Determine the [X, Y] coordinate at the center of the cell enclosing the given text.  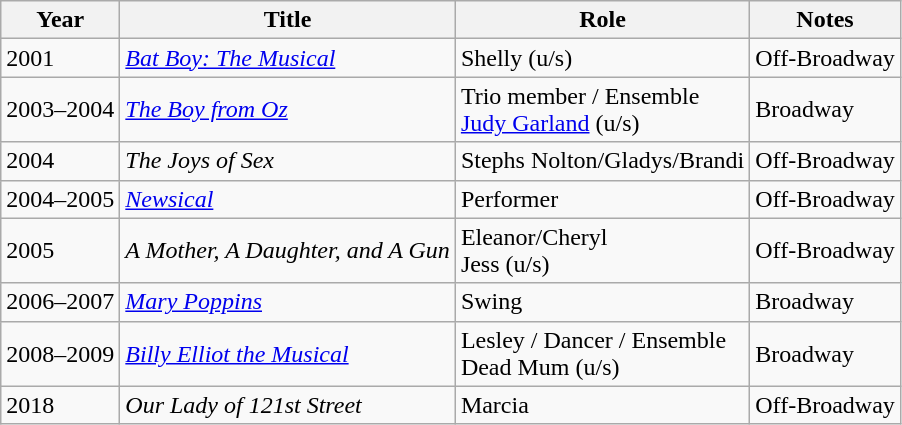
Shelly (u/s) [602, 58]
Billy Elliot the Musical [288, 354]
2006–2007 [60, 302]
Mary Poppins [288, 302]
Year [60, 20]
Role [602, 20]
Notes [826, 20]
Newsical [288, 199]
Performer [602, 199]
2001 [60, 58]
2003–2004 [60, 110]
Title [288, 20]
Our Lady of 121st Street [288, 405]
A Mother, A Daughter, and A Gun [288, 250]
2008–2009 [60, 354]
Bat Boy: The Musical [288, 58]
2004 [60, 161]
2018 [60, 405]
Marcia [602, 405]
Swing [602, 302]
Eleanor/CherylJess (u/s) [602, 250]
The Boy from Oz [288, 110]
2004–2005 [60, 199]
2005 [60, 250]
Trio member / EnsembleJudy Garland (u/s) [602, 110]
Lesley / Dancer / EnsembleDead Mum (u/s) [602, 354]
Stephs Nolton/Gladys/Brandi [602, 161]
The Joys of Sex [288, 161]
